Return the (X, Y) coordinate for the center point of the cell that contains the specified text.  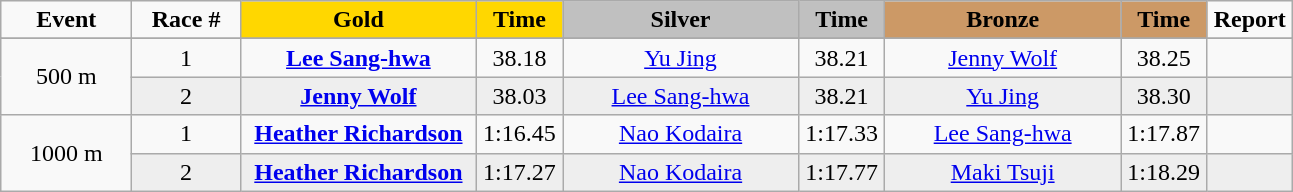
1:16.45 (519, 134)
38.18 (519, 58)
Maki Tsuji (1003, 172)
38.30 (1164, 96)
1:17.77 (842, 172)
1000 m (66, 153)
38.25 (1164, 58)
1:17.27 (519, 172)
1:17.33 (842, 134)
Bronze (1003, 20)
Race # (186, 20)
Report (1250, 20)
1:17.87 (1164, 134)
Event (66, 20)
500 m (66, 77)
Silver (680, 20)
1:18.29 (1164, 172)
Gold (358, 20)
38.03 (519, 96)
